Detect which cell encompasses the target text, then output its [x, y] center coordinate. 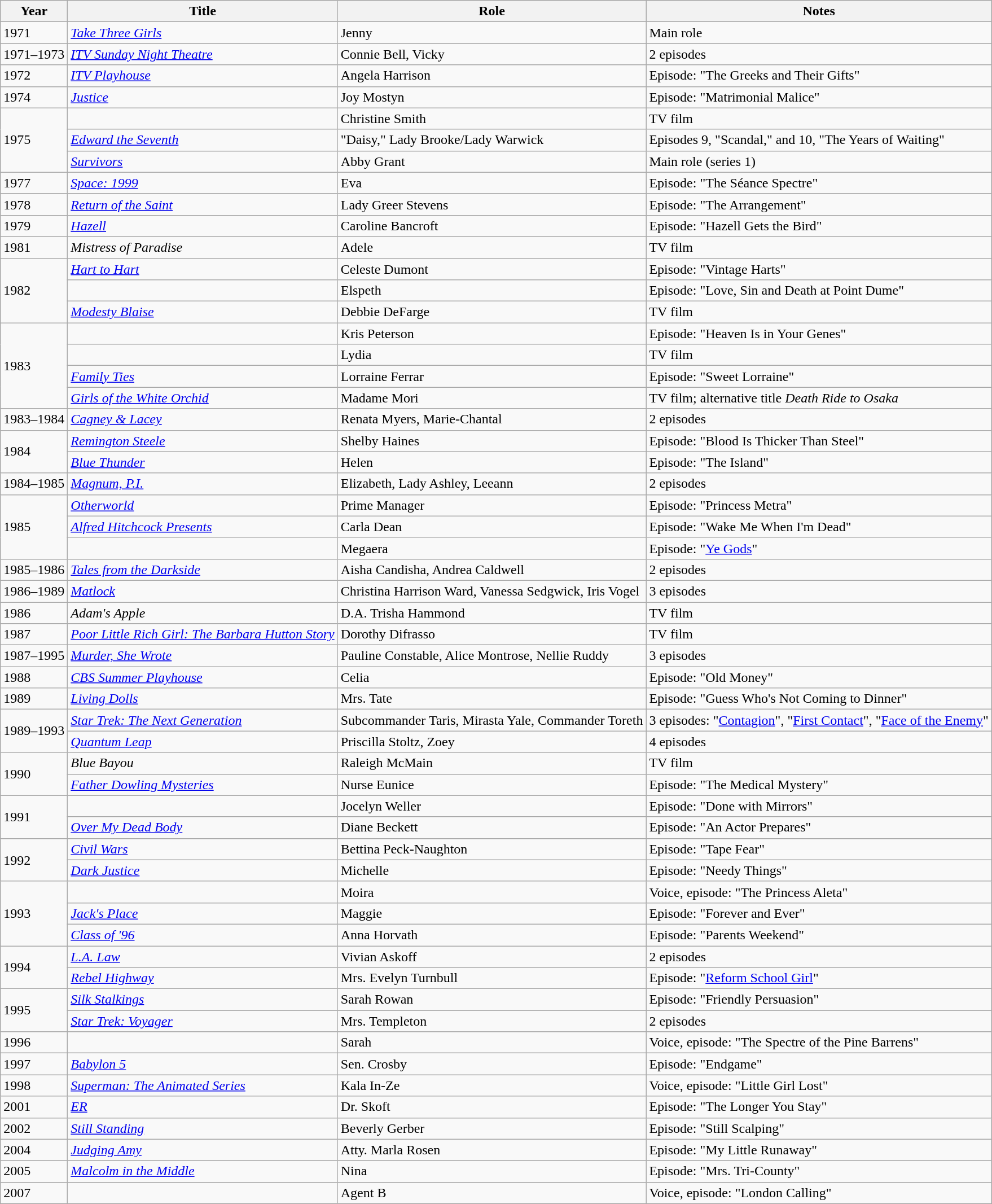
Episode: "The Island" [819, 462]
Superman: The Animated Series [203, 1085]
L.A. Law [203, 957]
Hart to Hart [203, 269]
Moira [492, 892]
1984 [34, 452]
Beverly Gerber [492, 1128]
Episode: "Mrs. Tri-County" [819, 1171]
CBS Summer Playhouse [203, 677]
1997 [34, 1064]
Episode: "Sweet Lorraine" [819, 376]
Angela Harrison [492, 76]
Star Trek: Voyager [203, 1021]
Dr. Skoft [492, 1107]
Justice [203, 97]
Murder, She Wrote [203, 656]
Prime Manager [492, 505]
Debbie DeFarge [492, 312]
Episode: "Ye Gods" [819, 548]
2002 [34, 1128]
Episode: "Still Scalping" [819, 1128]
Episode: "Love, Sin and Death at Point Dume" [819, 291]
Episode: "Heaven Is in Your Genes" [819, 334]
Star Trek: The Next Generation [203, 720]
Mrs. Tate [492, 699]
Anna Horvath [492, 935]
Silk Stalkings [203, 1000]
1998 [34, 1085]
Nurse Eunice [492, 785]
Hazell [203, 226]
Joy Mostyn [492, 97]
Episode: "An Actor Prepares" [819, 828]
Helen [492, 462]
Episode: "Friendly Persuasion" [819, 1000]
Episode: "Hazell Gets the Bird" [819, 226]
2004 [34, 1150]
Otherworld [203, 505]
Main role [819, 33]
Remington Steele [203, 441]
Matlock [203, 591]
Sarah [492, 1043]
Episode: "My Little Runaway" [819, 1150]
Poor Little Rich Girl: The Barbara Hutton Story [203, 634]
Father Dowling Mysteries [203, 785]
Celia [492, 677]
Blue Thunder [203, 462]
Modesty Blaise [203, 312]
Nina [492, 1171]
Michelle [492, 870]
1974 [34, 97]
D.A. Trisha Hammond [492, 612]
Episode: "Vintage Harts" [819, 269]
Episode: "The Séance Spectre" [819, 183]
Jocelyn Weller [492, 806]
Episode: "Princess Metra" [819, 505]
Elspeth [492, 291]
Priscilla Stoltz, Zoey [492, 742]
Carla Dean [492, 527]
Elizabeth, Lady Ashley, Leeann [492, 484]
Christine Smith [492, 119]
Mistress of Paradise [203, 247]
1972 [34, 76]
Adele [492, 247]
Episode: "Tape Fear" [819, 849]
Return of the Saint [203, 204]
1992 [34, 860]
TV film; alternative title Death Ride to Osaka [819, 398]
Rebel Highway [203, 978]
ITV Playhouse [203, 76]
Episode: "The Longer You Stay" [819, 1107]
1977 [34, 183]
ITV Sunday Night Theatre [203, 54]
Caroline Bancroft [492, 226]
Episode: "Wake Me When I'm Dead" [819, 527]
Subcommander Taris, Mirasta Yale, Commander Toreth [492, 720]
Episode: "Old Money" [819, 677]
Atty. Marla Rosen [492, 1150]
Jack's Place [203, 913]
1987 [34, 634]
2001 [34, 1107]
1971 [34, 33]
1982 [34, 291]
Episode: "The Greeks and Their Gifts" [819, 76]
Adam's Apple [203, 612]
1989–1993 [34, 731]
Cagney & Lacey [203, 419]
Episode: "Parents Weekend" [819, 935]
1984–1985 [34, 484]
1988 [34, 677]
Maggie [492, 913]
Mrs. Templeton [492, 1021]
1991 [34, 817]
1975 [34, 140]
Eva [492, 183]
Episode: "The Arrangement" [819, 204]
Agent B [492, 1193]
1986 [34, 612]
Renata Myers, Marie-Chantal [492, 419]
Aisha Candisha, Andrea Caldwell [492, 570]
1978 [34, 204]
Over My Dead Body [203, 828]
1971–1973 [34, 54]
1994 [34, 967]
Year [34, 11]
Celeste Dumont [492, 269]
Class of '96 [203, 935]
Raleigh McMain [492, 763]
1985 [34, 527]
Malcolm in the Middle [203, 1171]
Voice, episode: "Little Girl Lost" [819, 1085]
Voice, episode: "London Calling" [819, 1193]
Kala In-Ze [492, 1085]
1995 [34, 1010]
Space: 1999 [203, 183]
Kris Peterson [492, 334]
1989 [34, 699]
Edward the Seventh [203, 140]
Jenny [492, 33]
"Daisy," Lady Brooke/Lady Warwick [492, 140]
4 episodes [819, 742]
Sen. Crosby [492, 1064]
Episode: "Done with Mirrors" [819, 806]
1981 [34, 247]
Voice, episode: "The Spectre of the Pine Barrens" [819, 1043]
Episode: "Endgame" [819, 1064]
1979 [34, 226]
Notes [819, 11]
1996 [34, 1043]
Judging Amy [203, 1150]
2005 [34, 1171]
Voice, episode: "The Princess Aleta" [819, 892]
Still Standing [203, 1128]
Episode: "The Medical Mystery" [819, 785]
2007 [34, 1193]
Lady Greer Stevens [492, 204]
Connie Bell, Vicky [492, 54]
Quantum Leap [203, 742]
Family Ties [203, 376]
Episode: "Blood Is Thicker Than Steel" [819, 441]
Megaera [492, 548]
Shelby Haines [492, 441]
1993 [34, 913]
Tales from the Darkside [203, 570]
Episode: "Guess Who's Not Coming to Dinner" [819, 699]
Episode: "Forever and Ever" [819, 913]
Civil Wars [203, 849]
Episode: "Matrimonial Malice" [819, 97]
Magnum, P.I. [203, 484]
Girls of the White Orchid [203, 398]
Blue Bayou [203, 763]
3 episodes: "Contagion", "First Contact", "Face of the Enemy" [819, 720]
Dorothy Difrasso [492, 634]
1985–1986 [34, 570]
Mrs. Evelyn Turnbull [492, 978]
Alfred Hitchcock Presents [203, 527]
Sarah Rowan [492, 1000]
Christina Harrison Ward, Vanessa Sedgwick, Iris Vogel [492, 591]
1983–1984 [34, 419]
1983 [34, 366]
1990 [34, 774]
Babylon 5 [203, 1064]
1986–1989 [34, 591]
Lorraine Ferrar [492, 376]
Take Three Girls [203, 33]
Bettina Peck-Naughton [492, 849]
Title [203, 11]
Role [492, 11]
Madame Mori [492, 398]
Abby Grant [492, 161]
Lydia [492, 355]
ER [203, 1107]
Episode: "Needy Things" [819, 870]
1987–1995 [34, 656]
Living Dolls [203, 699]
Episode: "Reform School Girl" [819, 978]
Episodes 9, "Scandal," and 10, "The Years of Waiting" [819, 140]
Diane Beckett [492, 828]
Pauline Constable, Alice Montrose, Nellie Ruddy [492, 656]
Vivian Askoff [492, 957]
Main role (series 1) [819, 161]
Survivors [203, 161]
Dark Justice [203, 870]
